Identify which cell holds the provided text, then report its [x, y] central coordinate. 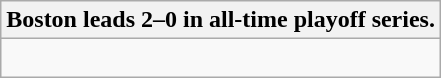
Boston leads 2–0 in all-time playoff series. [221, 20]
